Extract the [X, Y] coordinate from the center of the cell holding the provided text.  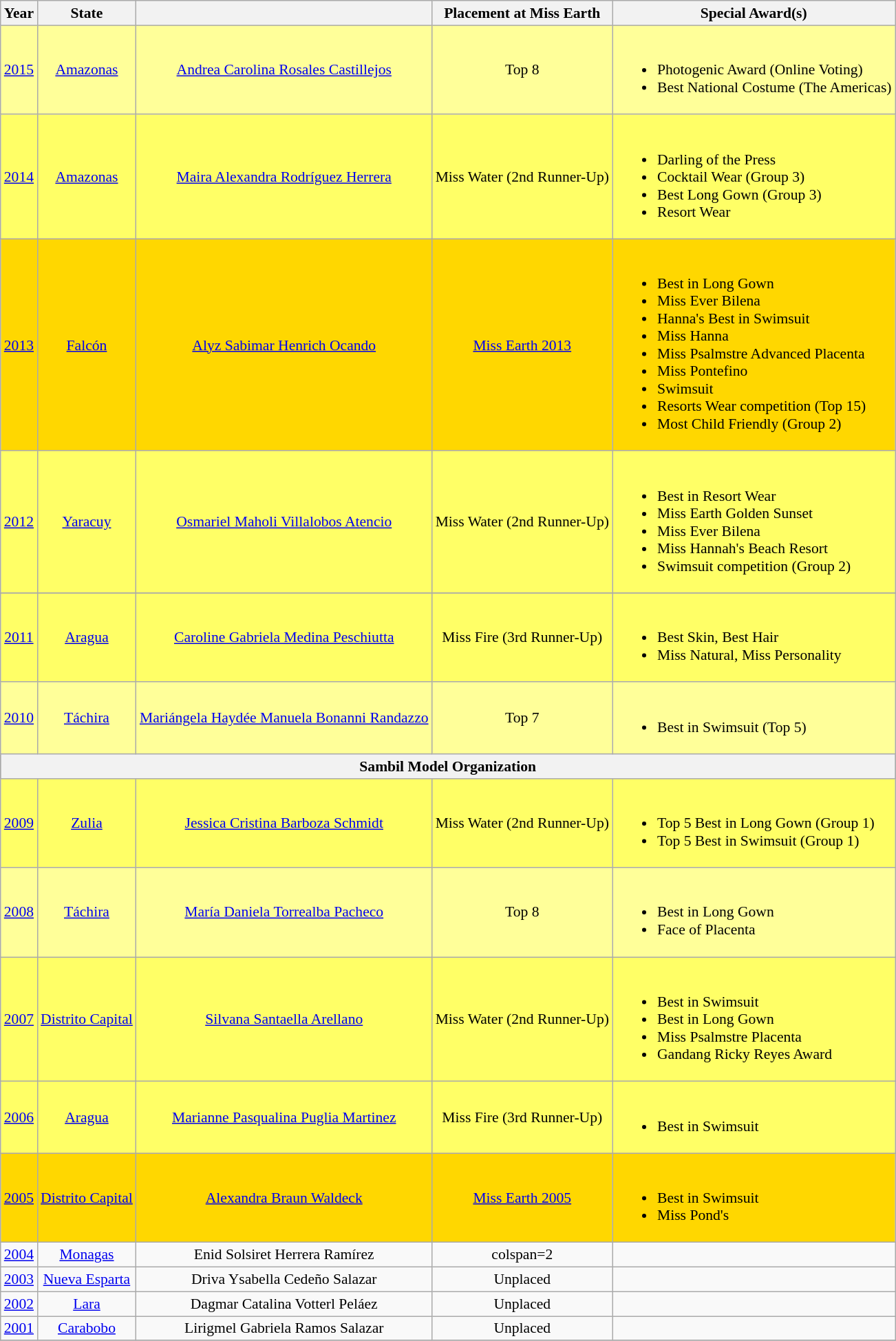
colspan=2 [522, 1255]
Carabobo [87, 1329]
Marianne Pasqualina Puglia Martinez [284, 1117]
Best Skin, Best HairMiss Natural, Miss Personality [754, 638]
2013 [19, 345]
Falcón [87, 345]
2003 [19, 1280]
2015 [19, 70]
Jessica Cristina Barboza Schmidt [284, 824]
Best in Resort WearMiss Earth Golden SunsetMiss Ever BilenaMiss Hannah's Beach Resort Swimsuit competition (Group 2) [754, 522]
2005 [19, 1198]
Maira Alexandra Rodríguez Herrera [284, 178]
2014 [19, 178]
Best in Swimsuit (Top 5) [754, 718]
Photogenic Award (Online Voting) Best National Costume (The Americas) [754, 70]
Lirigmel Gabriela Ramos Salazar [284, 1329]
Driva Ysabella Cedeño Salazar [284, 1280]
Miss Earth 2013 [522, 345]
Alexandra Braun Waldeck [284, 1198]
Mariángela Haydée Manuela Bonanni Randazzo [284, 718]
Best in SwimsuitMiss Pond's [754, 1198]
Placement at Miss Earth [522, 13]
Best in Long GownFace of Placenta [754, 912]
Silvana Santaella Arellano [284, 1020]
2010 [19, 718]
Yaracuy [87, 522]
2001 [19, 1329]
2002 [19, 1304]
Special Award(s) [754, 13]
Miss Earth 2005 [522, 1198]
Enid Solsiret Herrera Ramírez [284, 1255]
Andrea Carolina Rosales Castillejos [284, 70]
María Daniela Torrealba Pacheco [284, 912]
2011 [19, 638]
Darling of the Press Cocktail Wear (Group 3) Best Long Gown (Group 3) Resort Wear [754, 178]
Osmariel Maholi Villalobos Atencio [284, 522]
Caroline Gabriela Medina Peschiutta [284, 638]
Nueva Esparta [87, 1280]
2007 [19, 1020]
Year [19, 13]
Zulia [87, 824]
Sambil Model Organization [448, 766]
2004 [19, 1255]
2006 [19, 1117]
Top 7 [522, 718]
State [87, 13]
2009 [19, 824]
Top 5 Best in Long Gown (Group 1)Top 5 Best in Swimsuit (Group 1) [754, 824]
2008 [19, 912]
Lara [87, 1304]
Dagmar Catalina Votterl Peláez [284, 1304]
Alyz Sabimar Henrich Ocando [284, 345]
Monagas [87, 1255]
Best in SwimsuitBest in Long GownMiss Psalmstre PlacentaGandang Ricky Reyes Award [754, 1020]
2012 [19, 522]
Best in Swimsuit [754, 1117]
